Provide the [X, Y] coordinate of the cell's center where the given text is located.  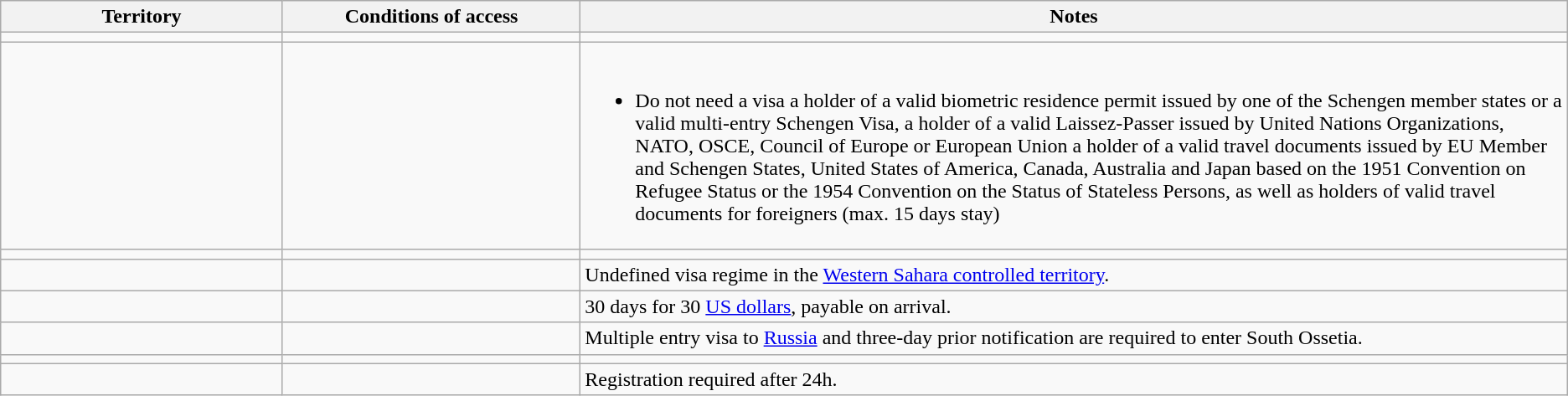
Conditions of access [431, 17]
Notes [1074, 17]
Registration required after 24h. [1074, 379]
Multiple entry visa to Russia and three-day prior notification are required to enter South Ossetia. [1074, 338]
30 days for 30 US dollars, payable on arrival. [1074, 306]
Territory [142, 17]
Undefined visa regime in the Western Sahara controlled territory. [1074, 275]
